Provide the [x, y] coordinate of the cell's center where the given text is located.  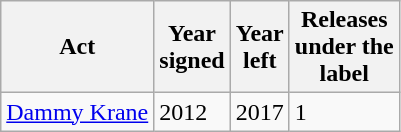
Act [78, 47]
2017 [260, 112]
2012 [192, 112]
Dammy Krane [78, 112]
Year signed [192, 47]
1 [344, 112]
Year left [260, 47]
Releases under the label [344, 47]
